For the text-containing cell, return its midpoint in [x, y] coordinate format. 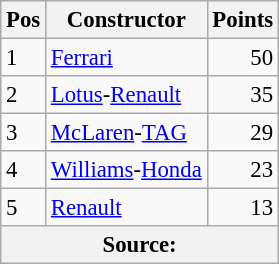
50 [242, 58]
29 [242, 133]
4 [24, 170]
35 [242, 95]
Ferrari [127, 58]
1 [24, 58]
23 [242, 170]
McLaren-TAG [127, 133]
Constructor [127, 20]
2 [24, 95]
13 [242, 208]
3 [24, 133]
5 [24, 208]
Williams-Honda [127, 170]
Source: [140, 245]
Lotus-Renault [127, 95]
Points [242, 20]
Pos [24, 20]
Renault [127, 208]
